Locate the cell with the specified text and output its (x, y) center coordinate. 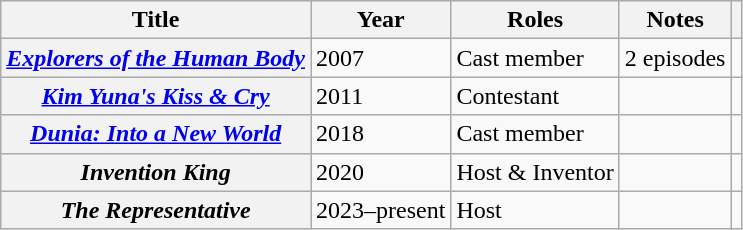
Host & Inventor (535, 172)
2007 (381, 58)
Title (156, 20)
Contestant (535, 96)
Dunia: Into a New World (156, 134)
Invention King (156, 172)
2 episodes (675, 58)
2020 (381, 172)
Notes (675, 20)
Roles (535, 20)
2023–present (381, 210)
The Representative (156, 210)
Kim Yuna's Kiss & Cry (156, 96)
Year (381, 20)
Host (535, 210)
2011 (381, 96)
Explorers of the Human Body (156, 58)
2018 (381, 134)
